Search for the cell housing the specified text and yield its [x, y] center coordinate. 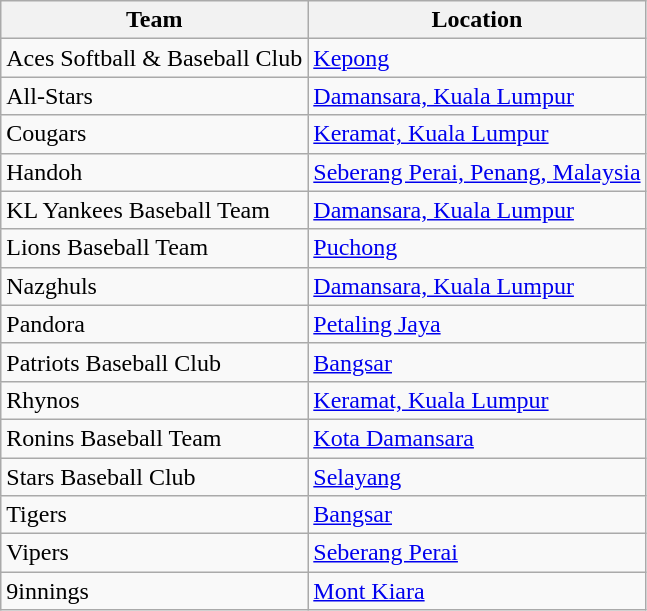
Vipers [154, 553]
Seberang Perai [477, 553]
Puchong [477, 248]
Petaling Jaya [477, 324]
Location [477, 20]
Selayang [477, 477]
Kepong [477, 58]
9innings [154, 591]
All-Stars [154, 96]
Ronins Baseball Team [154, 438]
Patriots Baseball Club [154, 362]
Cougars [154, 134]
KL Yankees Baseball Team [154, 210]
Aces Softball & Baseball Club [154, 58]
Handoh [154, 172]
Team [154, 20]
Kota Damansara [477, 438]
Nazghuls [154, 286]
Rhynos [154, 400]
Mont Kiara [477, 591]
Seberang Perai, Penang, Malaysia [477, 172]
Tigers [154, 515]
Lions Baseball Team [154, 248]
Stars Baseball Club [154, 477]
Pandora [154, 324]
